Capture the cell that displays the provided text and extract its [x, y] central coordinate. 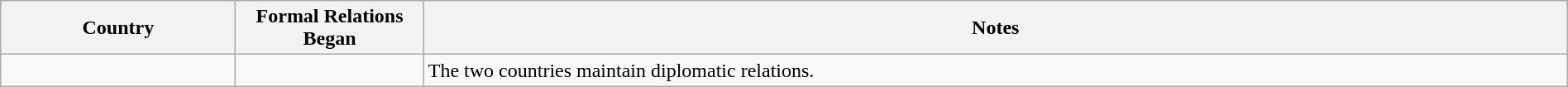
Country [118, 28]
Notes [996, 28]
The two countries maintain diplomatic relations. [996, 70]
Formal Relations Began [329, 28]
